Provide the [X, Y] coordinate of the cell's center where the given text is located.  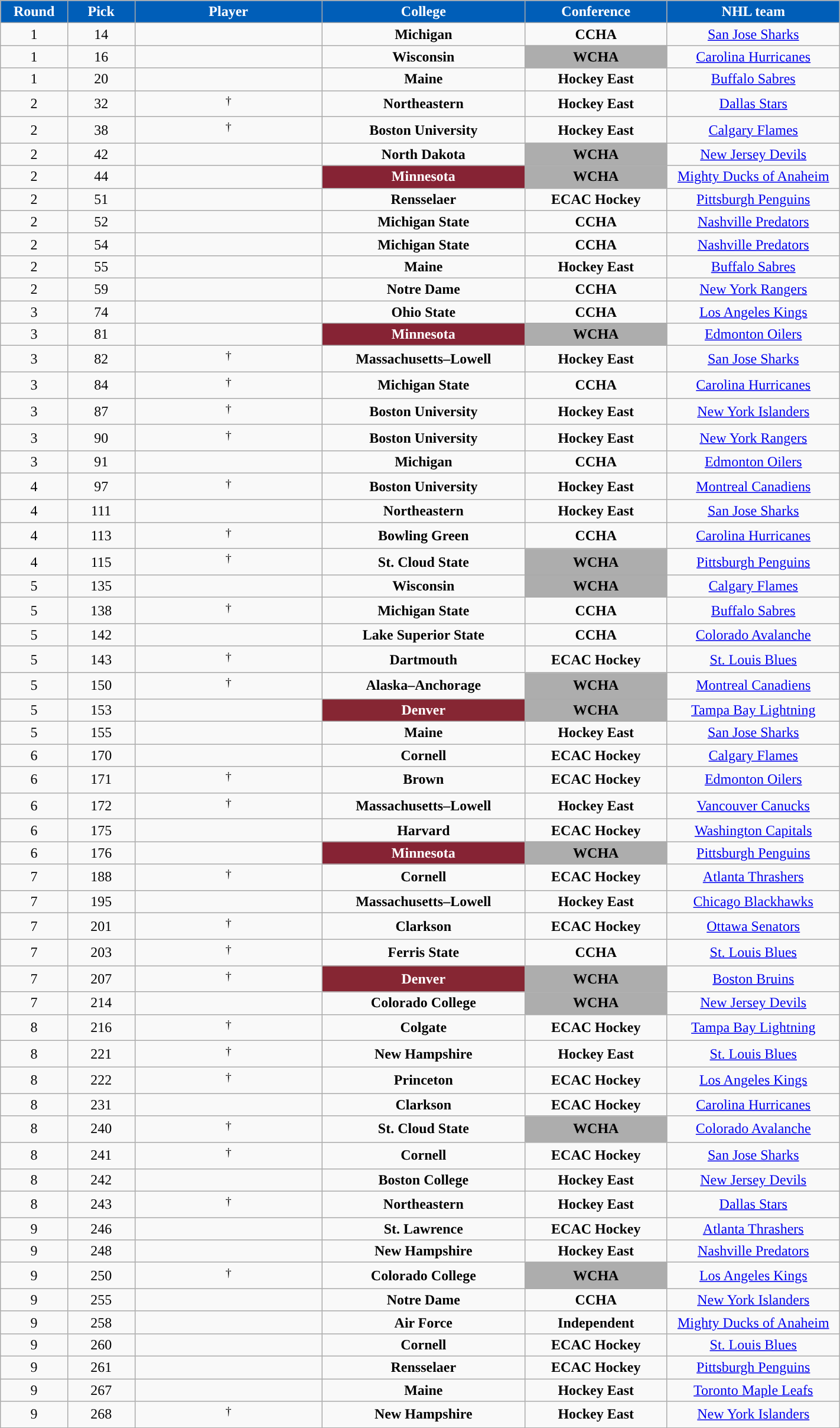
St. Lawrence [423, 1229]
Air Force [423, 1322]
155 [101, 733]
Boston College [423, 1180]
91 [101, 462]
268 [101, 1415]
Ferris State [423, 953]
242 [101, 1180]
44 [101, 177]
54 [101, 244]
113 [101, 535]
Pick [101, 12]
Washington Capitals [753, 830]
81 [101, 335]
258 [101, 1322]
Player [228, 12]
135 [101, 586]
Ottawa Senators [753, 927]
Colgate [423, 1027]
Conference [595, 12]
221 [101, 1054]
222 [101, 1080]
84 [101, 385]
97 [101, 487]
North Dakota [423, 154]
175 [101, 830]
Independent [595, 1322]
241 [101, 1156]
16 [101, 57]
267 [101, 1390]
Vancouver Canucks [753, 806]
55 [101, 267]
195 [101, 901]
142 [101, 635]
Ohio State [423, 312]
38 [101, 130]
207 [101, 979]
260 [101, 1345]
246 [101, 1229]
82 [101, 359]
Chicago Blackhawks [753, 901]
Boston Bruins [753, 979]
188 [101, 877]
Bowling Green [423, 535]
51 [101, 199]
Alaska–Anchorage [423, 686]
Brown [423, 780]
42 [101, 154]
150 [101, 686]
74 [101, 312]
170 [101, 755]
Dartmouth [423, 660]
171 [101, 780]
115 [101, 562]
20 [101, 79]
248 [101, 1251]
111 [101, 511]
NHL team [753, 12]
52 [101, 222]
203 [101, 953]
Harvard [423, 830]
59 [101, 289]
216 [101, 1027]
172 [101, 806]
261 [101, 1368]
32 [101, 104]
243 [101, 1205]
Princeton [423, 1080]
153 [101, 710]
Lake Superior State [423, 635]
240 [101, 1129]
201 [101, 927]
87 [101, 411]
214 [101, 1003]
176 [101, 853]
Toronto Maple Leafs [753, 1390]
College [423, 12]
90 [101, 437]
143 [101, 660]
255 [101, 1300]
138 [101, 611]
250 [101, 1276]
Round [34, 12]
14 [101, 34]
231 [101, 1105]
